Determine the (X, Y) coordinate at the center of the cell enclosing the given text.  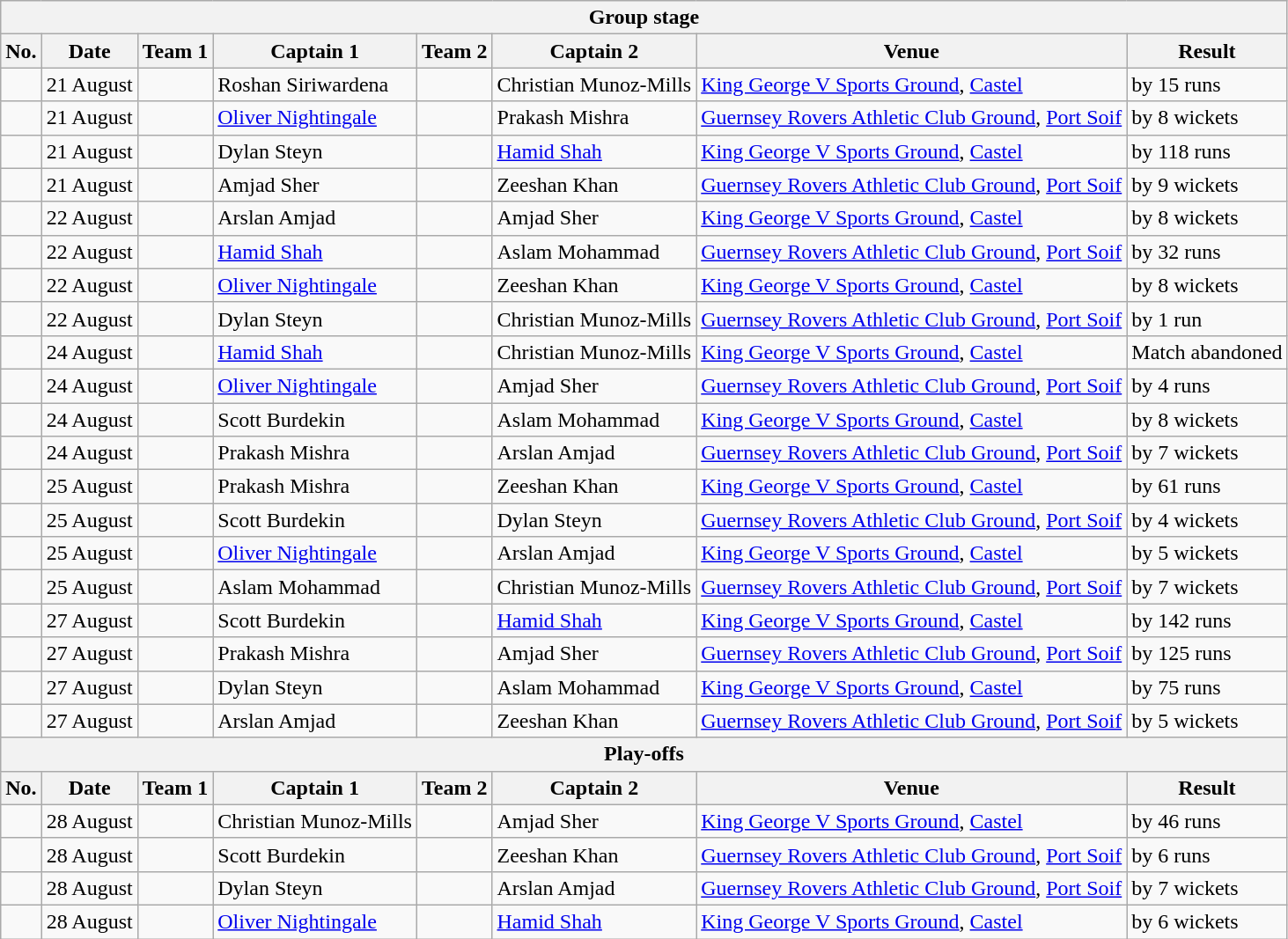
by 1 run (1207, 319)
by 4 runs (1207, 385)
by 32 runs (1207, 252)
by 142 runs (1207, 620)
by 6 runs (1207, 855)
Group stage (644, 18)
Match abandoned (1207, 352)
by 46 runs (1207, 821)
by 4 wickets (1207, 520)
Play-offs (644, 754)
by 118 runs (1207, 151)
by 75 runs (1207, 687)
by 15 runs (1207, 84)
by 125 runs (1207, 654)
by 9 wickets (1207, 185)
by 61 runs (1207, 487)
by 6 wickets (1207, 921)
Roshan Siriwardena (315, 84)
